Search for the cell housing the specified text and yield its [x, y] center coordinate. 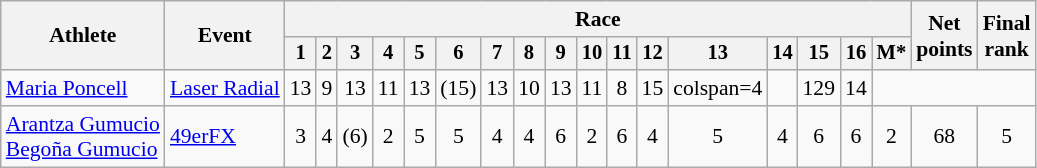
49erFX [225, 136]
7 [497, 54]
Netpoints [944, 36]
1 [301, 54]
Finalrank [1007, 36]
Maria Poncell [83, 88]
12 [653, 54]
Event [225, 36]
68 [944, 136]
Race [598, 19]
Laser Radial [225, 88]
129 [820, 88]
Arantza GumucioBegoña Gumucio [83, 136]
(6) [354, 136]
16 [856, 54]
colspan=4 [718, 88]
(15) [458, 88]
Athlete [83, 36]
M* [892, 54]
